Find where the given text appears and provide that cell's center as [x, y] coordinate. 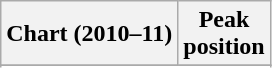
Chart (2010–11) [90, 34]
Peakposition [224, 34]
